Extract the (X, Y) coordinate from the center of the cell holding the provided text.  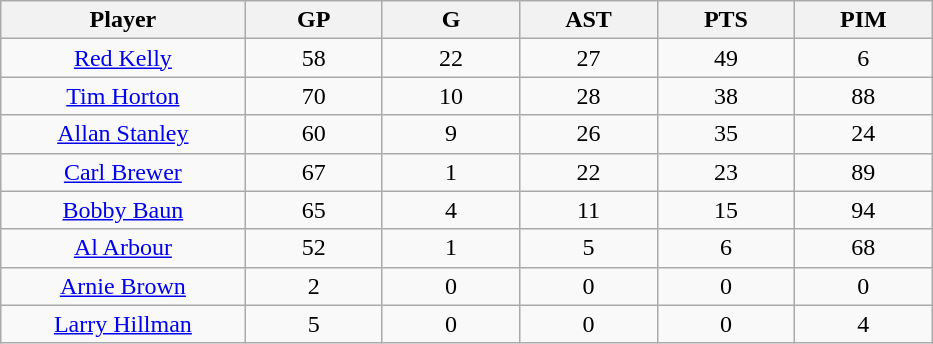
68 (864, 248)
GP (314, 20)
70 (314, 96)
15 (726, 210)
38 (726, 96)
67 (314, 172)
PTS (726, 20)
28 (588, 96)
AST (588, 20)
58 (314, 58)
2 (314, 286)
PIM (864, 20)
Bobby Baun (123, 210)
49 (726, 58)
89 (864, 172)
Al Arbour (123, 248)
Larry Hillman (123, 324)
52 (314, 248)
Allan Stanley (123, 134)
10 (450, 96)
Player (123, 20)
23 (726, 172)
Red Kelly (123, 58)
94 (864, 210)
11 (588, 210)
60 (314, 134)
G (450, 20)
26 (588, 134)
Carl Brewer (123, 172)
Tim Horton (123, 96)
65 (314, 210)
9 (450, 134)
Arnie Brown (123, 286)
27 (588, 58)
35 (726, 134)
24 (864, 134)
88 (864, 96)
